Provide the (x, y) coordinate of the cell's center where the given text is located.  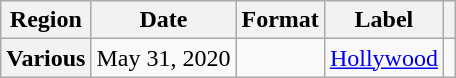
Format (280, 20)
Date (164, 20)
Region (46, 20)
Hollywood (384, 58)
Label (384, 20)
May 31, 2020 (164, 58)
Various (46, 58)
